Detect which cell encompasses the target text, then output its [X, Y] center coordinate. 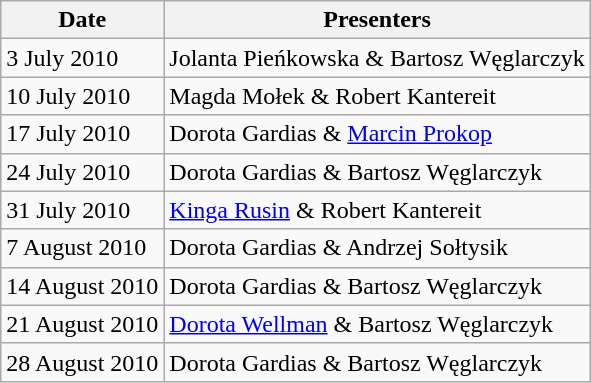
Dorota Wellman & Bartosz Węglarczyk [378, 324]
Dorota Gardias & Andrzej Sołtysik [378, 248]
Date [82, 20]
28 August 2010 [82, 362]
7 August 2010 [82, 248]
17 July 2010 [82, 134]
10 July 2010 [82, 96]
31 July 2010 [82, 210]
14 August 2010 [82, 286]
Magda Mołek & Robert Kantereit [378, 96]
Presenters [378, 20]
21 August 2010 [82, 324]
24 July 2010 [82, 172]
Kinga Rusin & Robert Kantereit [378, 210]
Dorota Gardias & Marcin Prokop [378, 134]
3 July 2010 [82, 58]
Jolanta Pieńkowska & Bartosz Węglarczyk [378, 58]
